Pinpoint the cell where the given text exists, returning its [x, y] midpoint coordinate. 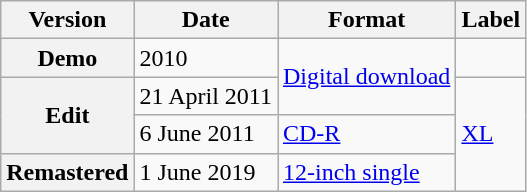
21 April 2011 [206, 96]
2010 [206, 58]
6 June 2011 [206, 134]
CD-R [367, 134]
1 June 2019 [206, 172]
Remastered [68, 172]
Date [206, 20]
Demo [68, 58]
Edit [68, 115]
XL [491, 134]
Version [68, 20]
Digital download [367, 77]
12-inch single [367, 172]
Label [491, 20]
Format [367, 20]
